Identify which cell holds the provided text, then report its (x, y) central coordinate. 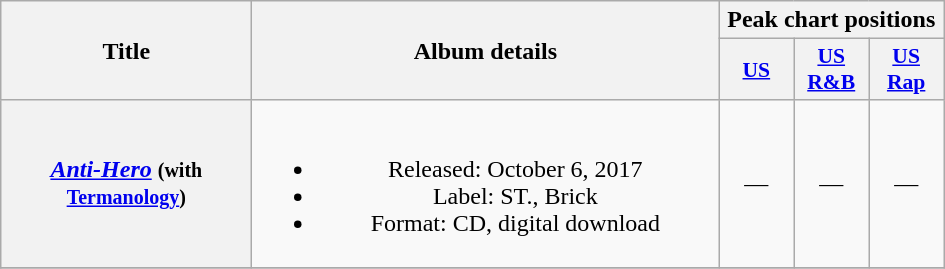
Peak chart positions (832, 20)
Anti-Hero (with Termanology) (126, 184)
USRap (906, 70)
Album details (486, 50)
US (756, 70)
US R&B (832, 70)
Title (126, 50)
Released: October 6, 2017Label: ST., BrickFormat: CD, digital download (486, 184)
